For the text-containing cell, return its midpoint in [X, Y] coordinate format. 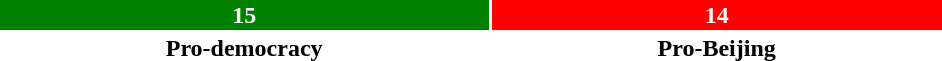
14 [716, 15]
15 [244, 15]
